Scan for the cell matching the given text and deliver its (X, Y) coordinate at center. 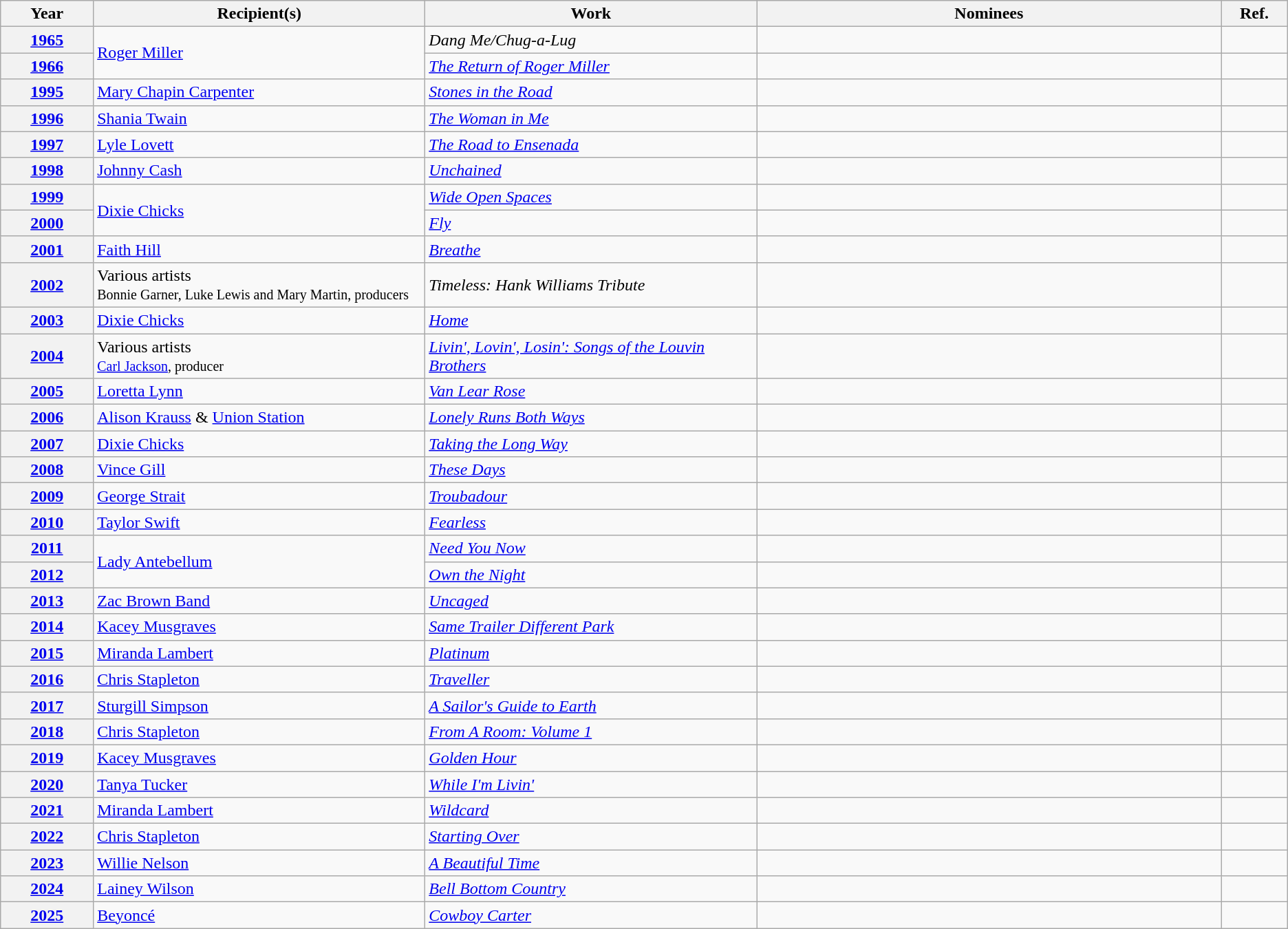
Timeless: Hank Williams Tribute (591, 285)
Nominees (989, 14)
Troubadour (591, 496)
Same Trailer Different Park (591, 627)
2015 (47, 653)
While I'm Livin' (591, 784)
A Sailor's Guide to Earth (591, 705)
Beyoncé (259, 915)
2007 (47, 444)
Home (591, 320)
2019 (47, 758)
A Beautiful Time (591, 863)
2025 (47, 915)
2023 (47, 863)
2009 (47, 496)
2022 (47, 837)
Recipient(s) (259, 14)
Dang Me/Chug-a-Lug (591, 40)
Stones in the Road (591, 92)
Lady Antebellum (259, 562)
Roger Miller (259, 53)
2005 (47, 392)
1998 (47, 171)
1966 (47, 66)
Lonely Runs Both Ways (591, 418)
Cowboy Carter (591, 915)
2018 (47, 732)
1965 (47, 40)
Fearless (591, 522)
Breathe (591, 249)
Work (591, 14)
These Days (591, 470)
Shania Twain (259, 118)
Wide Open Spaces (591, 197)
Zac Brown Band (259, 601)
Bell Bottom Country (591, 889)
2004 (47, 355)
2017 (47, 705)
Faith Hill (259, 249)
2014 (47, 627)
2003 (47, 320)
2020 (47, 784)
Livin', Lovin', Losin': Songs of the Louvin Brothers (591, 355)
Starting Over (591, 837)
2016 (47, 679)
Tanya Tucker (259, 784)
Wildcard (591, 811)
1997 (47, 145)
Various artists Bonnie Garner, Luke Lewis and Mary Martin, producers (259, 285)
Year (47, 14)
1996 (47, 118)
Own the Night (591, 575)
Golden Hour (591, 758)
1995 (47, 92)
Uncaged (591, 601)
Willie Nelson (259, 863)
2013 (47, 601)
Alison Krauss & Union Station (259, 418)
George Strait (259, 496)
Unchained (591, 171)
Van Lear Rose (591, 392)
Sturgill Simpson (259, 705)
2021 (47, 811)
2012 (47, 575)
Lainey Wilson (259, 889)
Ref. (1254, 14)
Mary Chapin Carpenter (259, 92)
2010 (47, 522)
Fly (591, 223)
Platinum (591, 653)
Traveller (591, 679)
Vince Gill (259, 470)
2011 (47, 548)
Taylor Swift (259, 522)
Lyle Lovett (259, 145)
Need You Now (591, 548)
2008 (47, 470)
Various artists Carl Jackson, producer (259, 355)
2002 (47, 285)
2001 (47, 249)
2024 (47, 889)
Johnny Cash (259, 171)
2006 (47, 418)
1999 (47, 197)
2000 (47, 223)
Loretta Lynn (259, 392)
The Woman in Me (591, 118)
The Road to Ensenada (591, 145)
The Return of Roger Miller (591, 66)
Taking the Long Way (591, 444)
From A Room: Volume 1 (591, 732)
